Return (X, Y) of the center of cell containing provided text 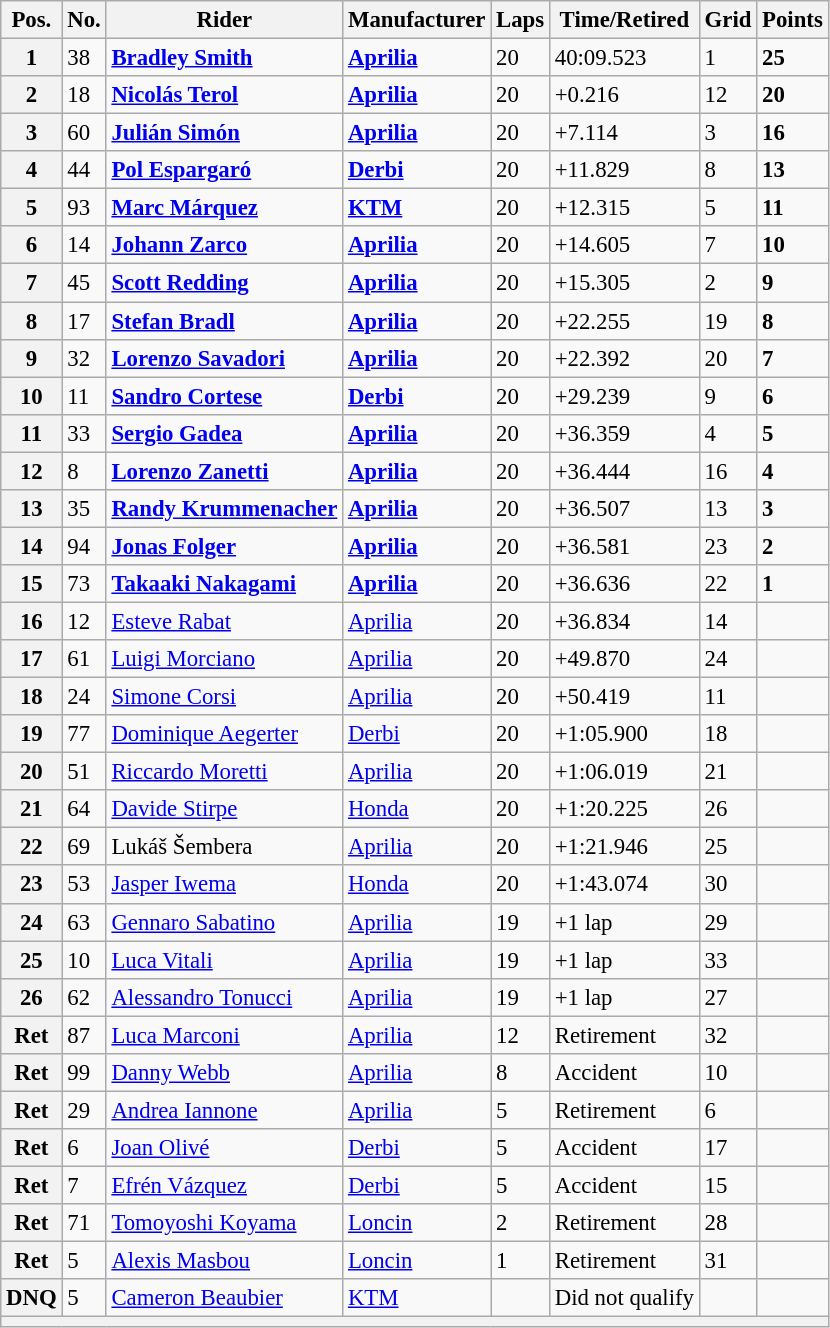
30 (728, 885)
38 (84, 58)
+36.834 (624, 621)
+1:43.074 (624, 885)
Pol Espargaró (224, 170)
Did not qualify (624, 1298)
No. (84, 20)
71 (84, 1223)
+1:21.946 (624, 847)
45 (84, 283)
+22.255 (624, 321)
31 (728, 1261)
93 (84, 208)
+36.444 (624, 471)
Davide Stirpe (224, 809)
Julián Simón (224, 133)
28 (728, 1223)
+36.507 (624, 509)
+1:06.019 (624, 772)
Efrén Vázquez (224, 1185)
+29.239 (624, 396)
Laps (520, 20)
Randy Krummenacher (224, 509)
Tomoyoshi Koyama (224, 1223)
53 (84, 885)
Simone Corsi (224, 697)
Gennaro Sabatino (224, 922)
+49.870 (624, 659)
+14.605 (624, 245)
Riccardo Moretti (224, 772)
Andrea Iannone (224, 1110)
99 (84, 1073)
Danny Webb (224, 1073)
73 (84, 584)
Nicolás Terol (224, 95)
+36.636 (624, 584)
Rider (224, 20)
27 (728, 997)
+11.829 (624, 170)
87 (84, 1035)
69 (84, 847)
Johann Zarco (224, 245)
Joan Olivé (224, 1148)
+15.305 (624, 283)
+1:20.225 (624, 809)
+36.581 (624, 546)
Luca Vitali (224, 960)
Lukáš Šembera (224, 847)
Jonas Folger (224, 546)
+7.114 (624, 133)
+50.419 (624, 697)
Bradley Smith (224, 58)
+36.359 (624, 433)
Cameron Beaubier (224, 1298)
44 (84, 170)
35 (84, 509)
Alexis Masbou (224, 1261)
Marc Márquez (224, 208)
Grid (728, 20)
+0.216 (624, 95)
Alessandro Tonucci (224, 997)
Scott Redding (224, 283)
Jasper Iwema (224, 885)
Pos. (32, 20)
Sergio Gadea (224, 433)
Luigi Morciano (224, 659)
Takaaki Nakagami (224, 584)
Lorenzo Savadori (224, 358)
63 (84, 922)
64 (84, 809)
61 (84, 659)
Dominique Aegerter (224, 734)
+1:05.900 (624, 734)
Stefan Bradl (224, 321)
Manufacturer (417, 20)
+22.392 (624, 358)
62 (84, 997)
DNQ (32, 1298)
77 (84, 734)
Points (792, 20)
Luca Marconi (224, 1035)
94 (84, 546)
60 (84, 133)
Sandro Cortese (224, 396)
Esteve Rabat (224, 621)
Lorenzo Zanetti (224, 471)
40:09.523 (624, 58)
Time/Retired (624, 20)
51 (84, 772)
+12.315 (624, 208)
